Determine the [x, y] coordinate at the center of the cell enclosing the given text.  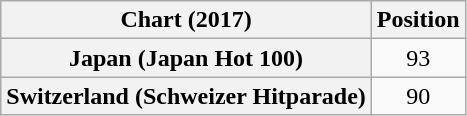
93 [418, 58]
Chart (2017) [186, 20]
Japan (Japan Hot 100) [186, 58]
90 [418, 96]
Position [418, 20]
Switzerland (Schweizer Hitparade) [186, 96]
